Find where the given text appears and provide that cell's center as (X, Y) coordinate. 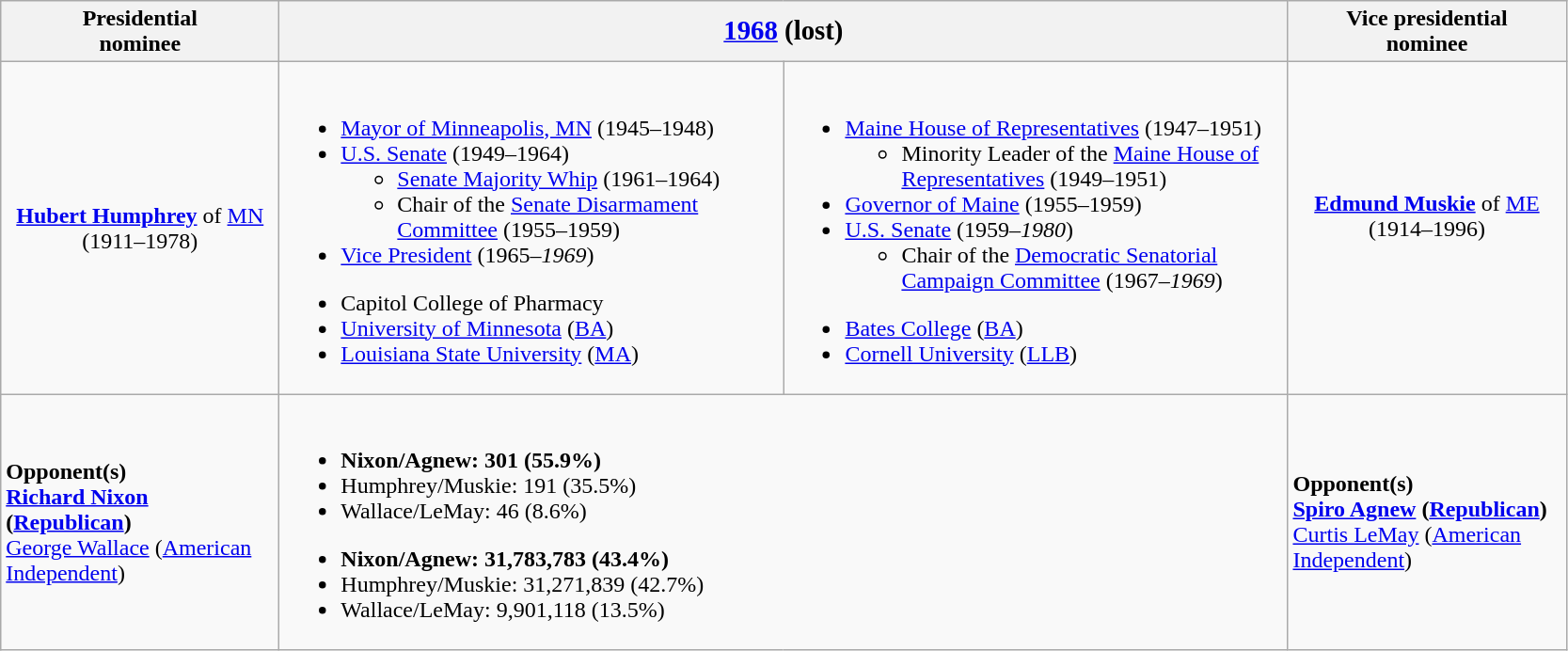
Opponent(s)Spiro Agnew (Republican)Curtis LeMay (AmericanIndependent) (1427, 522)
Hubert Humphrey of MN(1911–1978) (140, 228)
Presidentialnominee (140, 32)
1968 (lost) (784, 32)
Edmund Muskie of ME(1914–1996) (1427, 228)
Opponent(s)Richard Nixon (Republican)George Wallace (AmericanIndependent) (140, 522)
Vice presidentialnominee (1427, 32)
